Return the [X, Y] coordinate for the center point of the cell that contains the specified text.  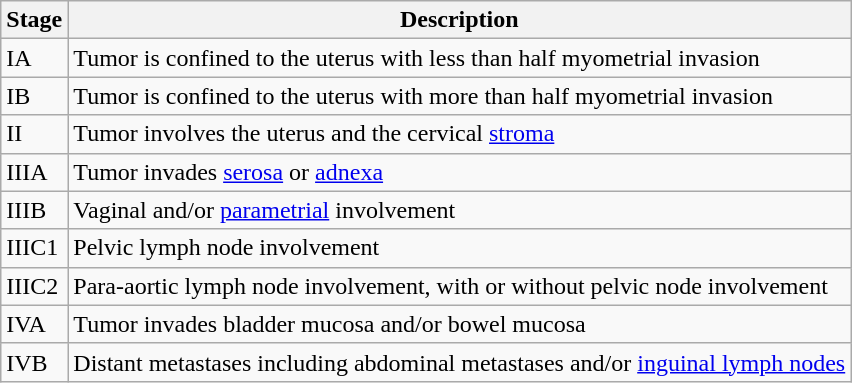
Distant metastases including abdominal metastases and/or inguinal lymph nodes [460, 362]
Tumor involves the uterus and the cervical stroma [460, 134]
Description [460, 20]
Tumor is confined to the uterus with less than half myometrial invasion [460, 58]
IIIC1 [34, 248]
IA [34, 58]
Tumor is confined to the uterus with more than half myometrial invasion [460, 96]
Tumor invades serosa or adnexa [460, 172]
IIIC2 [34, 286]
Pelvic lymph node involvement [460, 248]
Stage [34, 20]
IB [34, 96]
Para-aortic lymph node involvement, with or without pelvic node involvement [460, 286]
IIIB [34, 210]
IIIA [34, 172]
Tumor invades bladder mucosa and/or bowel mucosa [460, 324]
IVB [34, 362]
IVA [34, 324]
II [34, 134]
Vaginal and/or parametrial involvement [460, 210]
